Detect which cell encompasses the target text, then output its (x, y) center coordinate. 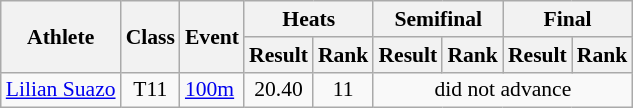
100m (212, 90)
Semifinal (438, 19)
T11 (150, 90)
20.40 (278, 90)
Athlete (61, 36)
11 (344, 90)
Heats (308, 19)
Class (150, 36)
did not advance (502, 90)
Final (568, 19)
Event (212, 36)
Lilian Suazo (61, 90)
